Return the [X, Y] coordinate for the center point of the cell that contains the specified text.  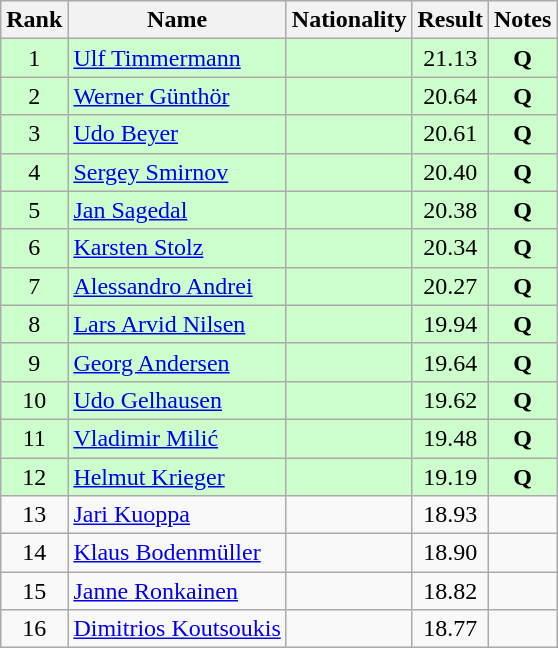
18.93 [450, 515]
Jari Kuoppa [177, 515]
Ulf Timmermann [177, 58]
14 [34, 553]
3 [34, 134]
19.64 [450, 362]
12 [34, 477]
Karsten Stolz [177, 248]
Udo Gelhausen [177, 400]
Alessandro Andrei [177, 286]
15 [34, 591]
20.38 [450, 210]
20.40 [450, 172]
19.94 [450, 324]
Janne Ronkainen [177, 591]
16 [34, 629]
20.27 [450, 286]
Result [450, 20]
11 [34, 438]
10 [34, 400]
Helmut Krieger [177, 477]
Name [177, 20]
9 [34, 362]
Vladimir Milić [177, 438]
19.62 [450, 400]
1 [34, 58]
19.48 [450, 438]
18.77 [450, 629]
8 [34, 324]
Udo Beyer [177, 134]
Georg Andersen [177, 362]
7 [34, 286]
19.19 [450, 477]
Werner Günthör [177, 96]
20.34 [450, 248]
6 [34, 248]
Jan Sagedal [177, 210]
5 [34, 210]
Lars Arvid Nilsen [177, 324]
20.61 [450, 134]
Rank [34, 20]
18.82 [450, 591]
Nationality [349, 20]
20.64 [450, 96]
13 [34, 515]
Sergey Smirnov [177, 172]
Notes [522, 20]
Dimitrios Koutsoukis [177, 629]
2 [34, 96]
Klaus Bodenmüller [177, 553]
4 [34, 172]
21.13 [450, 58]
18.90 [450, 553]
